Capture the cell that displays the provided text and extract its [X, Y] central coordinate. 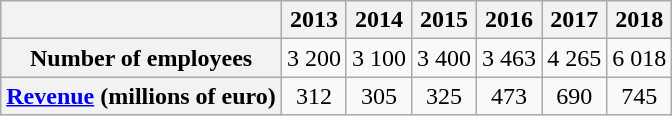
473 [510, 96]
745 [640, 96]
3 463 [510, 58]
2014 [378, 20]
2018 [640, 20]
3 400 [444, 58]
Number of employees [142, 58]
Revenue (millions of euro) [142, 96]
4 265 [574, 58]
312 [314, 96]
3 200 [314, 58]
325 [444, 96]
2016 [510, 20]
3 100 [378, 58]
690 [574, 96]
2015 [444, 20]
6 018 [640, 58]
2013 [314, 20]
305 [378, 96]
2017 [574, 20]
